Provide the (x, y) coordinate of the cell's center where the given text is located.  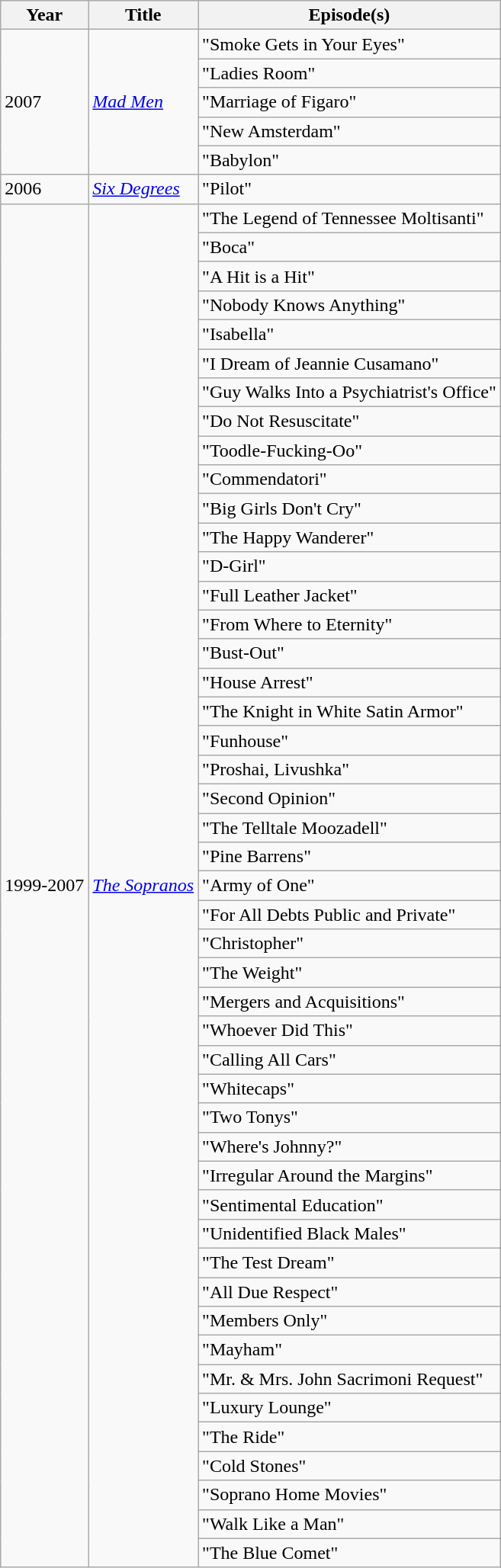
"The Test Dream" (349, 1262)
"For All Debts Public and Private" (349, 915)
"The Blue Comet" (349, 1553)
2007 (44, 102)
"I Dream of Jeannie Cusamano" (349, 364)
2006 (44, 189)
"Big Girls Don't Cry" (349, 508)
"Calling All Cars" (349, 1060)
The Sopranos (143, 886)
"Members Only" (349, 1321)
"The Happy Wanderer" (349, 537)
"Toodle-Fucking-Oo" (349, 451)
"The Weight" (349, 973)
Year (44, 15)
"House Arrest" (349, 682)
"Bust-Out" (349, 653)
"Proshai, Livushka" (349, 769)
"Sentimental Education" (349, 1204)
"Mr. & Mrs. John Sacrimoni Request" (349, 1379)
"Boca" (349, 247)
"Full Leather Jacket" (349, 595)
"Second Opinion" (349, 798)
Title (143, 15)
"The Legend of Tennessee Moltisanti" (349, 218)
"Guy Walks Into a Psychiatrist's Office" (349, 393)
Episode(s) (349, 15)
"From Where to Eternity" (349, 624)
"All Due Respect" (349, 1292)
"Marriage of Figaro" (349, 102)
"The Telltale Moozadell" (349, 827)
"Funhouse" (349, 740)
"A Hit is a Hit" (349, 276)
"Luxury Lounge" (349, 1408)
Mad Men (143, 102)
"Christopher" (349, 944)
"Two Tonys" (349, 1117)
"Nobody Knows Anything" (349, 305)
"Babylon" (349, 160)
"Where's Johnny?" (349, 1146)
"Whitecaps" (349, 1089)
"New Amsterdam" (349, 131)
"Walk Like a Man" (349, 1524)
"The Knight in White Satin Armor" (349, 711)
"Cold Stones" (349, 1466)
"Unidentified Black Males" (349, 1233)
"Pilot" (349, 189)
"Pine Barrens" (349, 857)
"Irregular Around the Margins" (349, 1175)
"Whoever Did This" (349, 1031)
"Mayham" (349, 1350)
"Smoke Gets in Your Eyes" (349, 44)
"D-Girl" (349, 566)
"Ladies Room" (349, 73)
"Soprano Home Movies" (349, 1495)
"Army of One" (349, 886)
"Mergers and Acquisitions" (349, 1002)
"The Ride" (349, 1437)
"Isabella" (349, 334)
Six Degrees (143, 189)
1999-2007 (44, 886)
"Commendatori" (349, 479)
"Do Not Resuscitate" (349, 422)
